Extract the (X, Y) coordinate from the center of the cell holding the provided text.  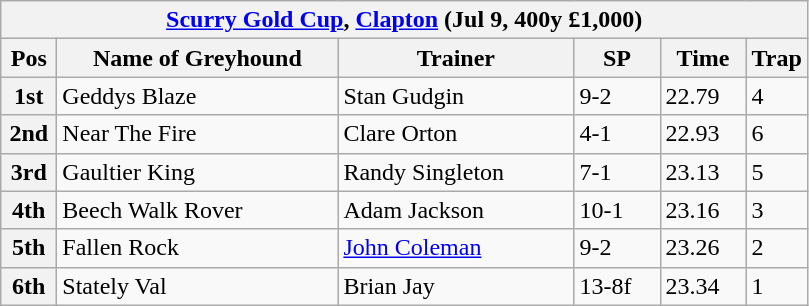
5th (29, 248)
1 (776, 286)
Randy Singleton (456, 172)
7-1 (617, 172)
4th (29, 210)
Pos (29, 58)
23.13 (703, 172)
SP (617, 58)
10-1 (617, 210)
22.93 (703, 134)
4-1 (617, 134)
Beech Walk Rover (198, 210)
John Coleman (456, 248)
Near The Fire (198, 134)
2 (776, 248)
1st (29, 96)
6 (776, 134)
Gaultier King (198, 172)
23.26 (703, 248)
Geddys Blaze (198, 96)
Brian Jay (456, 286)
6th (29, 286)
23.34 (703, 286)
Trainer (456, 58)
2nd (29, 134)
Trap (776, 58)
Clare Orton (456, 134)
23.16 (703, 210)
Adam Jackson (456, 210)
Scurry Gold Cup, Clapton (Jul 9, 400y £1,000) (404, 20)
22.79 (703, 96)
4 (776, 96)
Name of Greyhound (198, 58)
3 (776, 210)
Fallen Rock (198, 248)
5 (776, 172)
Stan Gudgin (456, 96)
13-8f (617, 286)
3rd (29, 172)
Time (703, 58)
Stately Val (198, 286)
